For the text-containing cell, return its midpoint in (X, Y) coordinate format. 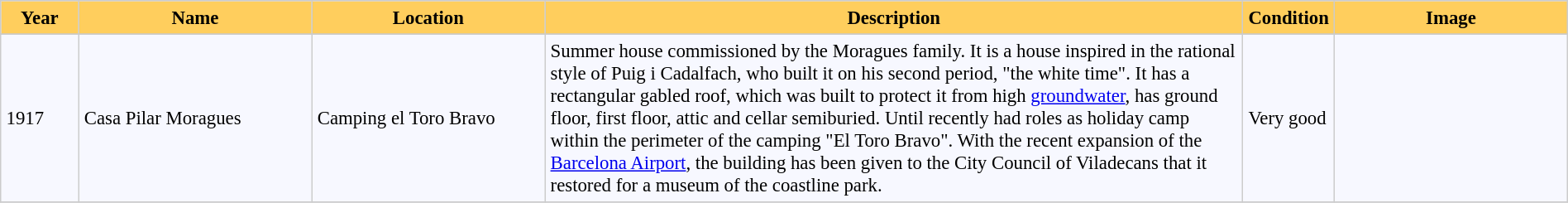
Condition (1288, 17)
1917 (40, 118)
Location (428, 17)
Very good (1288, 118)
Year (40, 17)
Image (1451, 17)
Name (195, 17)
Camping el Toro Bravo (428, 118)
Description (894, 17)
Casa Pilar Moragues (195, 118)
